From the cell containing the given text, extract its center point as (x, y) coordinate. 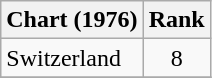
Rank (176, 20)
8 (176, 58)
Switzerland (72, 58)
Chart (1976) (72, 20)
